Locate the cell with the specified text and output its [X, Y] center coordinate. 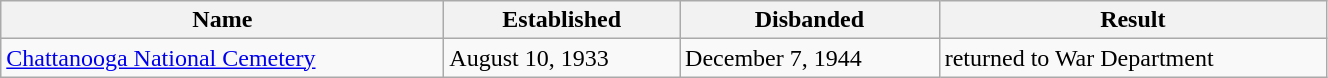
Chattanooga National Cemetery [222, 58]
August 10, 1933 [562, 58]
Name [222, 20]
Established [562, 20]
returned to War Department [1132, 58]
Result [1132, 20]
Disbanded [810, 20]
December 7, 1944 [810, 58]
